Extract the [X, Y] coordinate from the center of the cell holding the provided text.  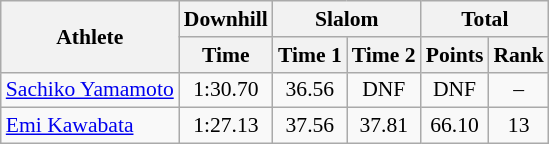
13 [518, 126]
Rank [518, 55]
Slalom [347, 19]
37.81 [384, 126]
Emi Kawabata [90, 126]
1:27.13 [226, 126]
Time 1 [310, 55]
37.56 [310, 126]
Time 2 [384, 55]
66.10 [455, 126]
Downhill [226, 19]
Sachiko Yamamoto [90, 90]
Total [485, 19]
Athlete [90, 36]
Points [455, 55]
1:30.70 [226, 90]
Time [226, 55]
– [518, 90]
36.56 [310, 90]
